Search for the cell housing the specified text and yield its [x, y] center coordinate. 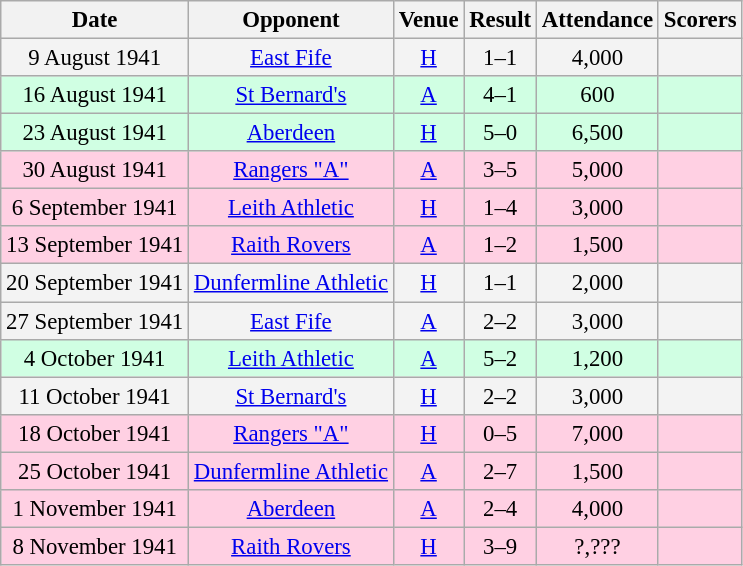
1–2 [500, 245]
2,000 [597, 283]
3–5 [500, 170]
0–5 [500, 433]
Opponent [292, 20]
5,000 [597, 170]
6,500 [597, 133]
Venue [428, 20]
1–4 [500, 208]
2–7 [500, 471]
1,200 [597, 358]
13 September 1941 [95, 245]
Scorers [700, 20]
600 [597, 95]
5–2 [500, 358]
3–9 [500, 546]
7,000 [597, 433]
5–0 [500, 133]
4 October 1941 [95, 358]
2–4 [500, 509]
27 September 1941 [95, 321]
16 August 1941 [95, 95]
8 November 1941 [95, 546]
Date [95, 20]
4–1 [500, 95]
20 September 1941 [95, 283]
?,??? [597, 546]
Attendance [597, 20]
1 November 1941 [95, 509]
6 September 1941 [95, 208]
18 October 1941 [95, 433]
30 August 1941 [95, 170]
9 August 1941 [95, 58]
25 October 1941 [95, 471]
23 August 1941 [95, 133]
Result [500, 20]
11 October 1941 [95, 396]
